Extract the [x, y] coordinate from the center of the cell holding the provided text.  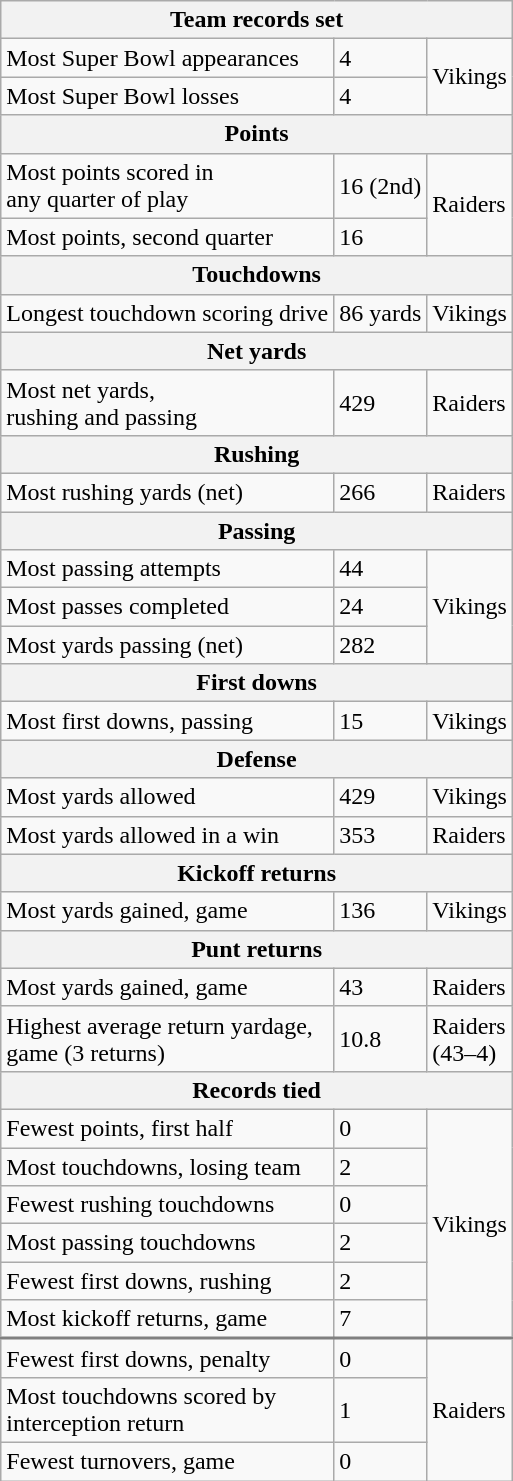
Fewest turnovers, game [168, 1461]
Most first downs, passing [168, 721]
Fewest points, first half [168, 1128]
Touchdowns [257, 275]
10.8 [380, 1038]
Most kickoff returns, game [168, 1320]
Most passing attempts [168, 569]
86 yards [380, 313]
Most net yards, rushing and passing [168, 402]
266 [380, 492]
Raiders(43–4) [470, 1038]
Most yards allowed in a win [168, 835]
Most touchdowns, losing team [168, 1167]
Most yards passing (net) [168, 645]
Most passing touchdowns [168, 1243]
Team records set [257, 20]
136 [380, 911]
Fewest rushing touchdowns [168, 1205]
Most yards allowed [168, 797]
16 (2nd) [380, 186]
1 [380, 1410]
Most passes completed [168, 607]
First downs [257, 683]
Fewest first downs, penalty [168, 1358]
Points [257, 134]
Records tied [257, 1090]
Net yards [257, 351]
Most touchdowns scored byinterception return [168, 1410]
Longest touchdown scoring drive [168, 313]
Rushing [257, 454]
44 [380, 569]
Defense [257, 759]
Punt returns [257, 949]
Kickoff returns [257, 873]
Highest average return yardage, game (3 returns) [168, 1038]
Fewest first downs, rushing [168, 1281]
282 [380, 645]
Most points scored in any quarter of play [168, 186]
Most Super Bowl appearances [168, 58]
353 [380, 835]
Most points, second quarter [168, 237]
43 [380, 987]
Most rushing yards (net) [168, 492]
16 [380, 237]
7 [380, 1320]
Passing [257, 531]
15 [380, 721]
24 [380, 607]
Most Super Bowl losses [168, 96]
